Output the [x, y] coordinate of the center of the cell containing the given text.  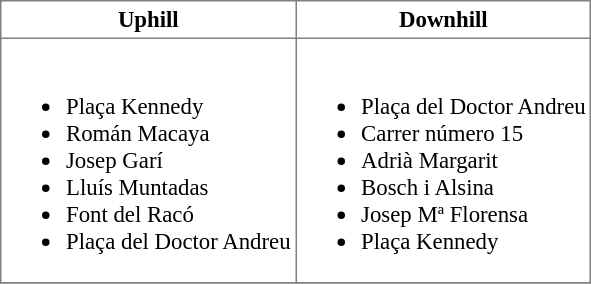
Uphill [148, 20]
Plaça KennedyRomán MacayaJosep GaríLluís MuntadasFont del RacóPlaça del Doctor Andreu [148, 160]
Downhill [444, 20]
Plaça del Doctor AndreuCarrer número 15Adrià MargaritBosch i AlsinaJosep Mª FlorensaPlaça Kennedy [444, 160]
